Detect which cell encompasses the target text, then output its (x, y) center coordinate. 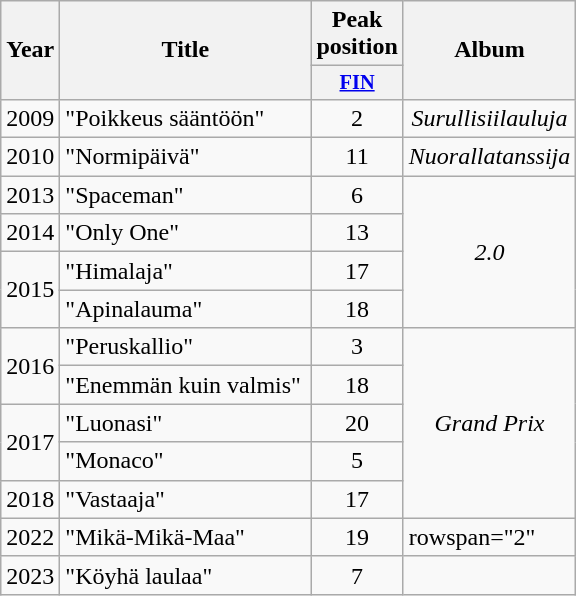
"Mikä-Mikä-Maa" (186, 537)
Year (30, 50)
2015 (30, 290)
2.0 (489, 252)
2017 (30, 442)
"Normipäivä" (186, 157)
Grand Prix (489, 423)
Title (186, 50)
13 (357, 233)
6 (357, 195)
2 (357, 118)
"Poikkeus sääntöön" (186, 118)
Nuorallatanssija (489, 157)
2013 (30, 195)
2010 (30, 157)
20 (357, 423)
"Monaco" (186, 461)
3 (357, 347)
FIN (357, 83)
"Köyhä laulaa" (186, 575)
Surullisiilauluja (489, 118)
"Himalaja" (186, 271)
2023 (30, 575)
"Luonasi" (186, 423)
rowspan="2" (489, 537)
"Enemmän kuin valmis" (186, 385)
Album (489, 50)
"Vastaaja" (186, 499)
7 (357, 575)
5 (357, 461)
"Apinalauma" (186, 309)
"Peruskallio" (186, 347)
2018 (30, 499)
"Spaceman" (186, 195)
2014 (30, 233)
11 (357, 157)
2016 (30, 366)
2022 (30, 537)
2009 (30, 118)
Peak position (357, 34)
19 (357, 537)
"Only One" (186, 233)
